Locate the cell with the specified text and output its (x, y) center coordinate. 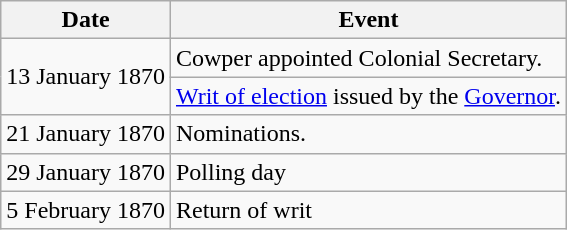
21 January 1870 (86, 134)
5 February 1870 (86, 210)
Return of writ (368, 210)
13 January 1870 (86, 77)
Writ of election issued by the Governor. (368, 96)
Cowper appointed Colonial Secretary. (368, 58)
29 January 1870 (86, 172)
Nominations. (368, 134)
Polling day (368, 172)
Date (86, 20)
Event (368, 20)
